Determine the (X, Y) coordinate at the center of the cell enclosing the given text.  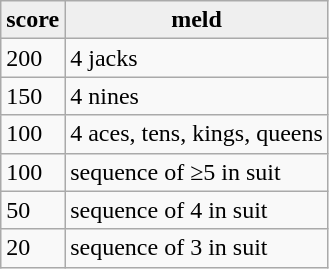
200 (33, 58)
4 nines (197, 96)
score (33, 20)
sequence of 4 in suit (197, 210)
sequence of 3 in suit (197, 248)
20 (33, 248)
4 aces, tens, kings, queens (197, 134)
meld (197, 20)
4 jacks (197, 58)
50 (33, 210)
150 (33, 96)
sequence of ≥5 in suit (197, 172)
